From the cell containing the given text, extract its center point as [X, Y] coordinate. 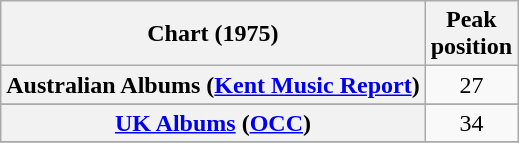
Chart (1975) [213, 34]
UK Albums (OCC) [213, 123]
Australian Albums (Kent Music Report) [213, 85]
34 [471, 123]
Peakposition [471, 34]
27 [471, 85]
